Provide the [x, y] coordinate of the cell's center where the given text is located.  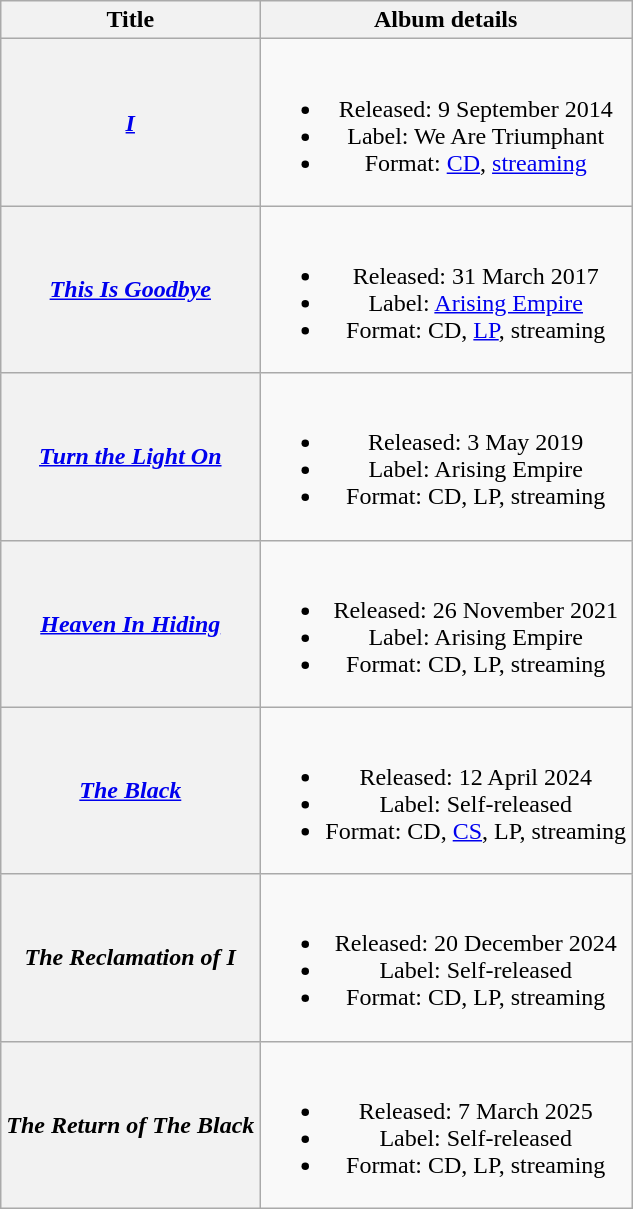
Released: 7 March 2025Label: Self-releasedFormat: CD, LP, streaming [446, 1124]
Released: 26 November 2021Label: Arising EmpireFormat: CD, LP, streaming [446, 624]
Title [130, 20]
Turn the Light On [130, 456]
Released: 31 March 2017Label: Arising EmpireFormat: CD, LP, streaming [446, 290]
The Reclamation of I [130, 958]
Released: 12 April 2024Label: Self-releasedFormat: CD, CS, LP, streaming [446, 790]
The Return of The Black [130, 1124]
The Black [130, 790]
Album details [446, 20]
Released: 9 September 2014Label: We Are TriumphantFormat: CD, streaming [446, 122]
Released: 3 May 2019Label: Arising EmpireFormat: CD, LP, streaming [446, 456]
I [130, 122]
This Is Goodbye [130, 290]
Released: 20 December 2024Label: Self-releasedFormat: CD, LP, streaming [446, 958]
Heaven In Hiding [130, 624]
